Search for the cell housing the specified text and yield its (x, y) center coordinate. 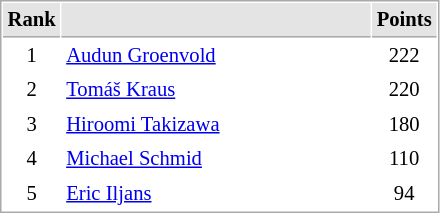
Michael Schmid (216, 158)
220 (404, 90)
3 (32, 124)
1 (32, 56)
Points (404, 20)
Rank (32, 20)
Audun Groenvold (216, 56)
110 (404, 158)
Tomáš Kraus (216, 90)
94 (404, 194)
222 (404, 56)
180 (404, 124)
2 (32, 90)
Eric Iljans (216, 194)
4 (32, 158)
5 (32, 194)
Hiroomi Takizawa (216, 124)
